Find where the given text appears and provide that cell's center as (x, y) coordinate. 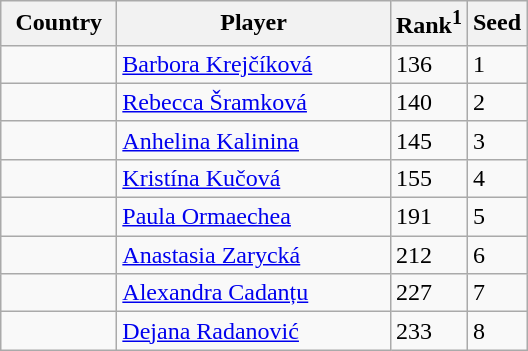
233 (428, 331)
Country (59, 24)
136 (428, 64)
Rebecca Šramková (254, 102)
2 (496, 102)
140 (428, 102)
Barbora Krejčíková (254, 64)
Alexandra Cadanțu (254, 293)
191 (428, 217)
Kristína Kučová (254, 178)
Anastasia Zarycká (254, 255)
227 (428, 293)
Paula Ormaechea (254, 217)
Anhelina Kalinina (254, 140)
3 (496, 140)
8 (496, 331)
Dejana Radanović (254, 331)
212 (428, 255)
1 (496, 64)
5 (496, 217)
Player (254, 24)
7 (496, 293)
6 (496, 255)
4 (496, 178)
155 (428, 178)
Seed (496, 24)
Rank1 (428, 24)
145 (428, 140)
